Determine the (X, Y) coordinate at the center of the cell enclosing the given text.  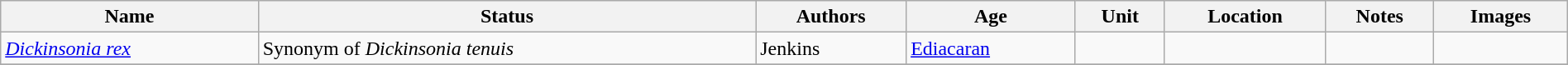
Synonym of Dickinsonia tenuis (507, 48)
Jenkins (831, 48)
Dickinsonia rex (129, 48)
Notes (1379, 17)
Unit (1120, 17)
Status (507, 17)
Images (1501, 17)
Age (991, 17)
Location (1245, 17)
Authors (831, 17)
Name (129, 17)
Ediacaran (991, 48)
